Return the (x, y) coordinate for the center point of the cell that contains the specified text.  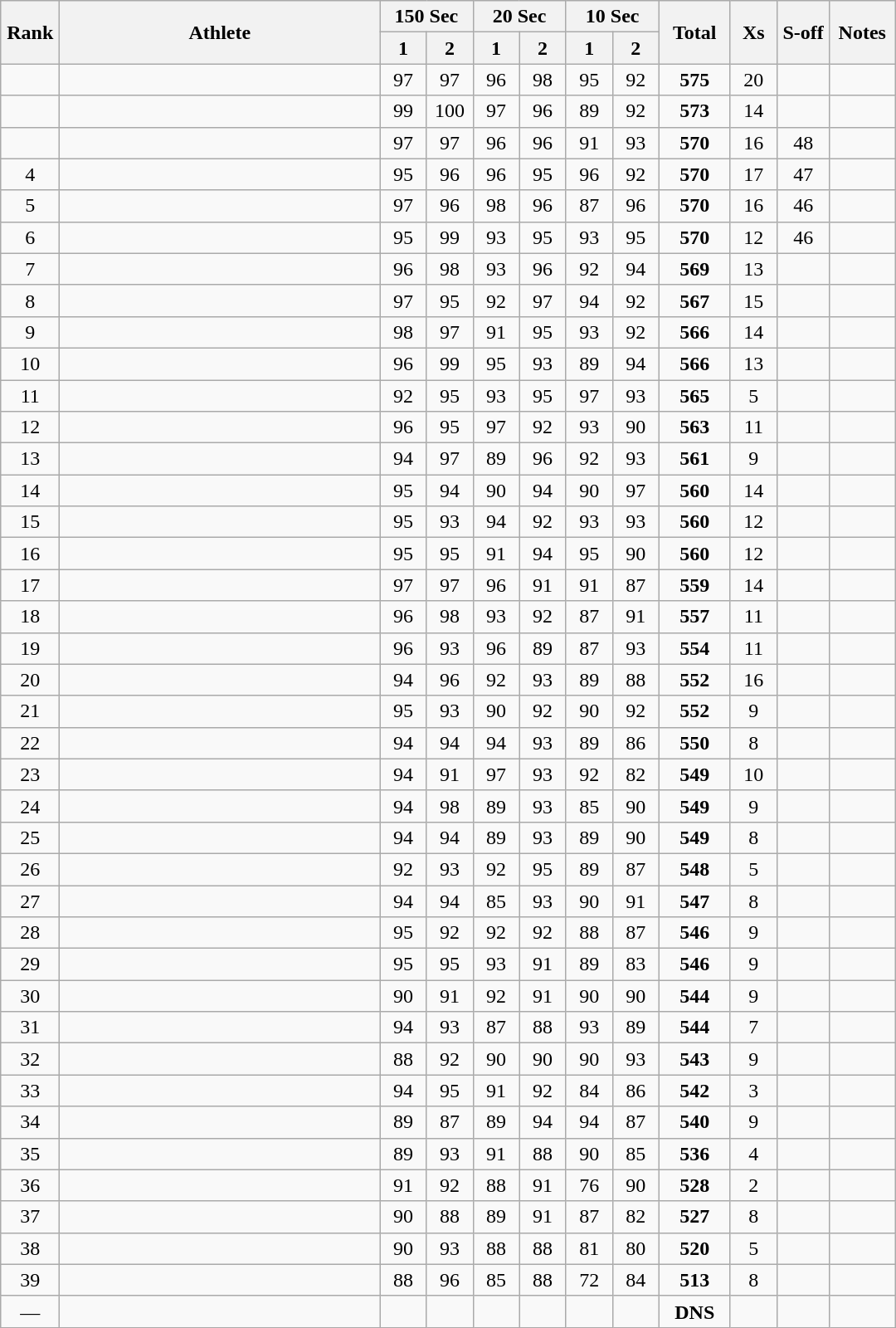
536 (694, 1154)
25 (30, 837)
542 (694, 1091)
21 (30, 711)
— (30, 1311)
23 (30, 774)
Rank (30, 32)
22 (30, 743)
563 (694, 427)
38 (30, 1248)
31 (30, 1028)
32 (30, 1059)
543 (694, 1059)
527 (694, 1217)
Notes (863, 32)
18 (30, 617)
6 (30, 237)
10 Sec (612, 17)
575 (694, 80)
36 (30, 1185)
513 (694, 1280)
547 (694, 901)
35 (30, 1154)
27 (30, 901)
Total (694, 32)
37 (30, 1217)
39 (30, 1280)
S-off (803, 32)
80 (635, 1248)
30 (30, 996)
573 (694, 111)
29 (30, 964)
569 (694, 269)
24 (30, 806)
72 (589, 1280)
567 (694, 300)
20 Sec (519, 17)
557 (694, 617)
150 Sec (426, 17)
520 (694, 1248)
548 (694, 869)
DNS (694, 1311)
47 (803, 174)
19 (30, 648)
561 (694, 459)
33 (30, 1091)
565 (694, 396)
26 (30, 869)
100 (450, 111)
83 (635, 964)
81 (589, 1248)
559 (694, 585)
550 (694, 743)
28 (30, 933)
540 (694, 1122)
554 (694, 648)
3 (753, 1091)
34 (30, 1122)
Xs (753, 32)
48 (803, 143)
76 (589, 1185)
Athlete (220, 32)
528 (694, 1185)
